Search for the cell housing the specified text and yield its (X, Y) center coordinate. 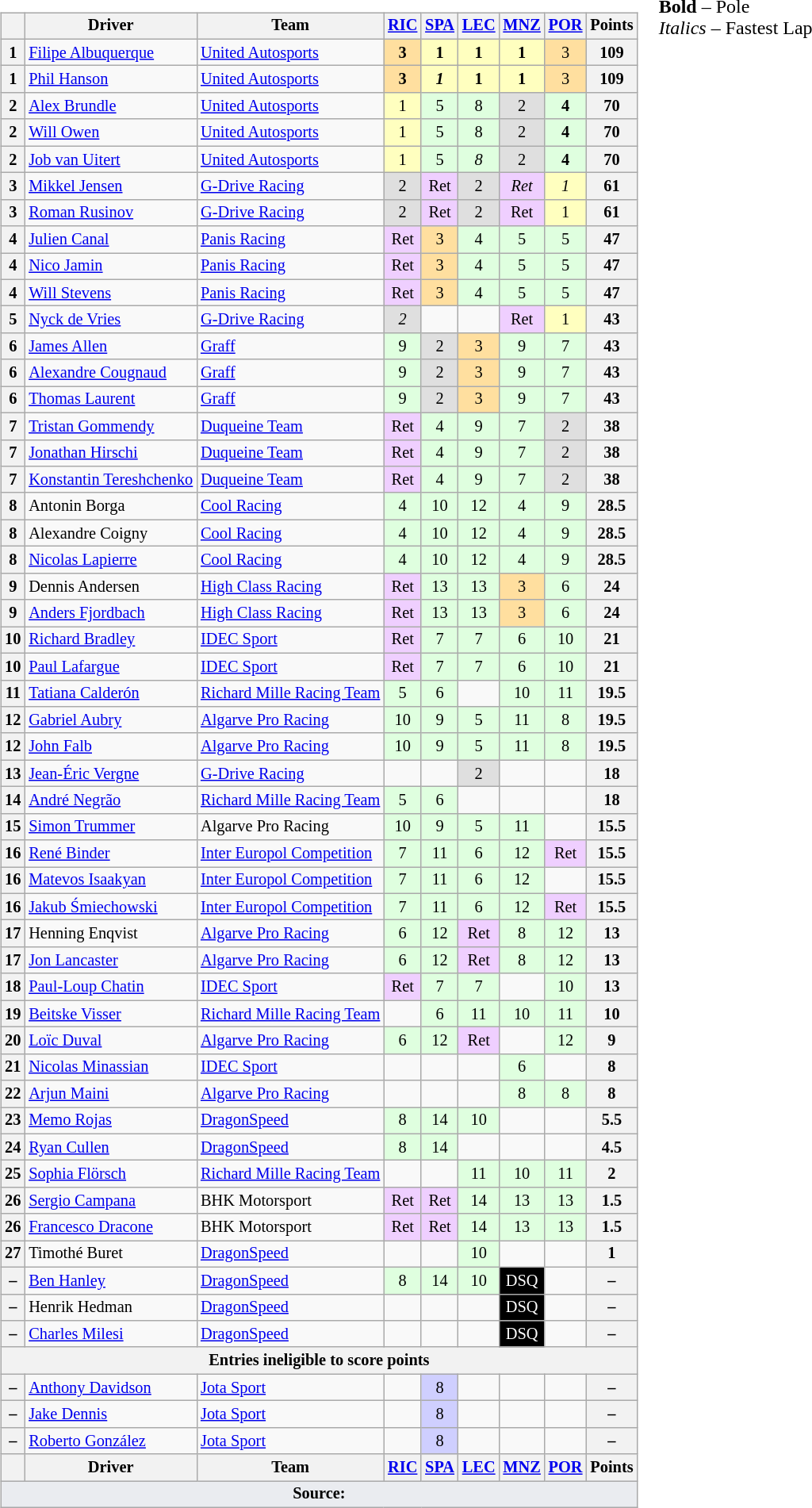
Charles Milesi (111, 1334)
René Binder (111, 854)
20 (13, 1041)
Paul Lafargue (111, 666)
James Allen (111, 347)
Dennis Andersen (111, 586)
Anders Fjordbach (111, 613)
Konstantin Tereshchenko (111, 480)
Nyck de Vries (111, 320)
25 (13, 1174)
Thomas Laurent (111, 400)
Henning Enqvist (111, 934)
Nicolas Minassian (111, 1067)
5.5 (611, 1121)
Anthony Davidson (111, 1387)
Filipe Albuquerque (111, 52)
15 (13, 827)
Arjun Maini (111, 1094)
Memo Rojas (111, 1121)
Jonathan Hirschi (111, 453)
Loïc Duval (111, 1041)
Paul-Loup Chatin (111, 987)
Sergio Campana (111, 1201)
Alexandre Cougnaud (111, 373)
Tatiana Calderón (111, 693)
Ben Hanley (111, 1280)
Francesco Dracone (111, 1227)
Timothé Buret (111, 1254)
Julien Canal (111, 240)
Nicolas Lapierre (111, 560)
Sophia Flörsch (111, 1174)
Job van Uitert (111, 159)
Gabriel Aubry (111, 720)
19 (13, 1014)
Mikkel Jensen (111, 186)
Beitske Visser (111, 1014)
4.5 (611, 1147)
Henrik Hedman (111, 1307)
Jean-Éric Vergne (111, 773)
Alexandre Coigny (111, 533)
Jake Dennis (111, 1414)
Alex Brundle (111, 106)
27 (13, 1254)
22 (13, 1094)
Source: (319, 1495)
23 (13, 1121)
Roberto González (111, 1441)
Phil Hanson (111, 79)
Will Stevens (111, 293)
Ryan Cullen (111, 1147)
Simon Trummer (111, 827)
Jakub Śmiechowski (111, 907)
John Falb (111, 746)
André Negrão (111, 800)
Richard Bradley (111, 640)
Jon Lancaster (111, 961)
Roman Rusinov (111, 213)
Will Owen (111, 132)
Antonin Borga (111, 506)
Entries ineligible to score points (319, 1360)
Tristan Gommendy (111, 426)
Nico Jamin (111, 267)
Matevos Isaakyan (111, 881)
